Pinpoint the cell where the given text exists, returning its [X, Y] midpoint coordinate. 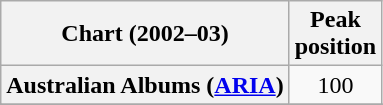
100 [335, 85]
Chart (2002–03) [145, 34]
Australian Albums (ARIA) [145, 85]
Peak position [335, 34]
